Return the [X, Y] coordinate for the center point of the cell that contains the specified text.  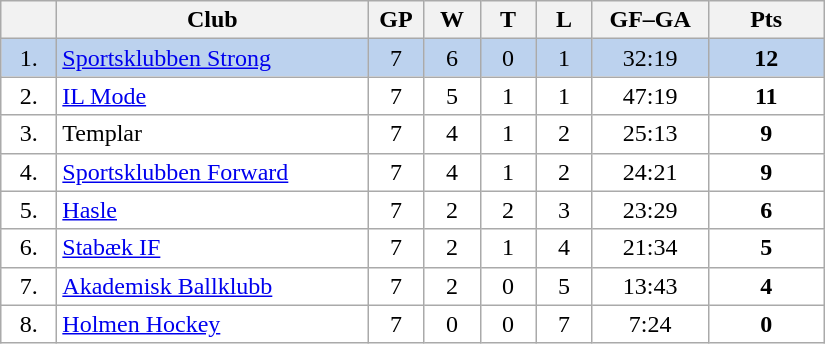
IL Mode [212, 96]
W [452, 20]
13:43 [650, 286]
GP [396, 20]
4. [29, 172]
Club [212, 20]
6. [29, 248]
Holmen Hockey [212, 324]
7:24 [650, 324]
7. [29, 286]
2. [29, 96]
3. [29, 134]
GF–GA [650, 20]
12 [766, 58]
Sportsklubben Forward [212, 172]
Akademisk Ballklubb [212, 286]
11 [766, 96]
32:19 [650, 58]
3 [564, 210]
1. [29, 58]
5. [29, 210]
Hasle [212, 210]
L [564, 20]
T [508, 20]
Sportsklubben Strong [212, 58]
Templar [212, 134]
24:21 [650, 172]
Stabæk IF [212, 248]
Pts [766, 20]
47:19 [650, 96]
23:29 [650, 210]
21:34 [650, 248]
25:13 [650, 134]
8. [29, 324]
